Pinpoint the cell where the given text exists, returning its [x, y] midpoint coordinate. 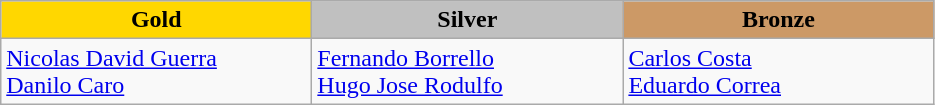
Nicolas David GuerraDanilo Caro [156, 72]
Gold [156, 20]
Fernando BorrelloHugo Jose Rodulfo [468, 72]
Silver [468, 20]
Carlos CostaEduardo Correa [778, 72]
Bronze [778, 20]
